Find where the given text appears and provide that cell's center as (x, y) coordinate. 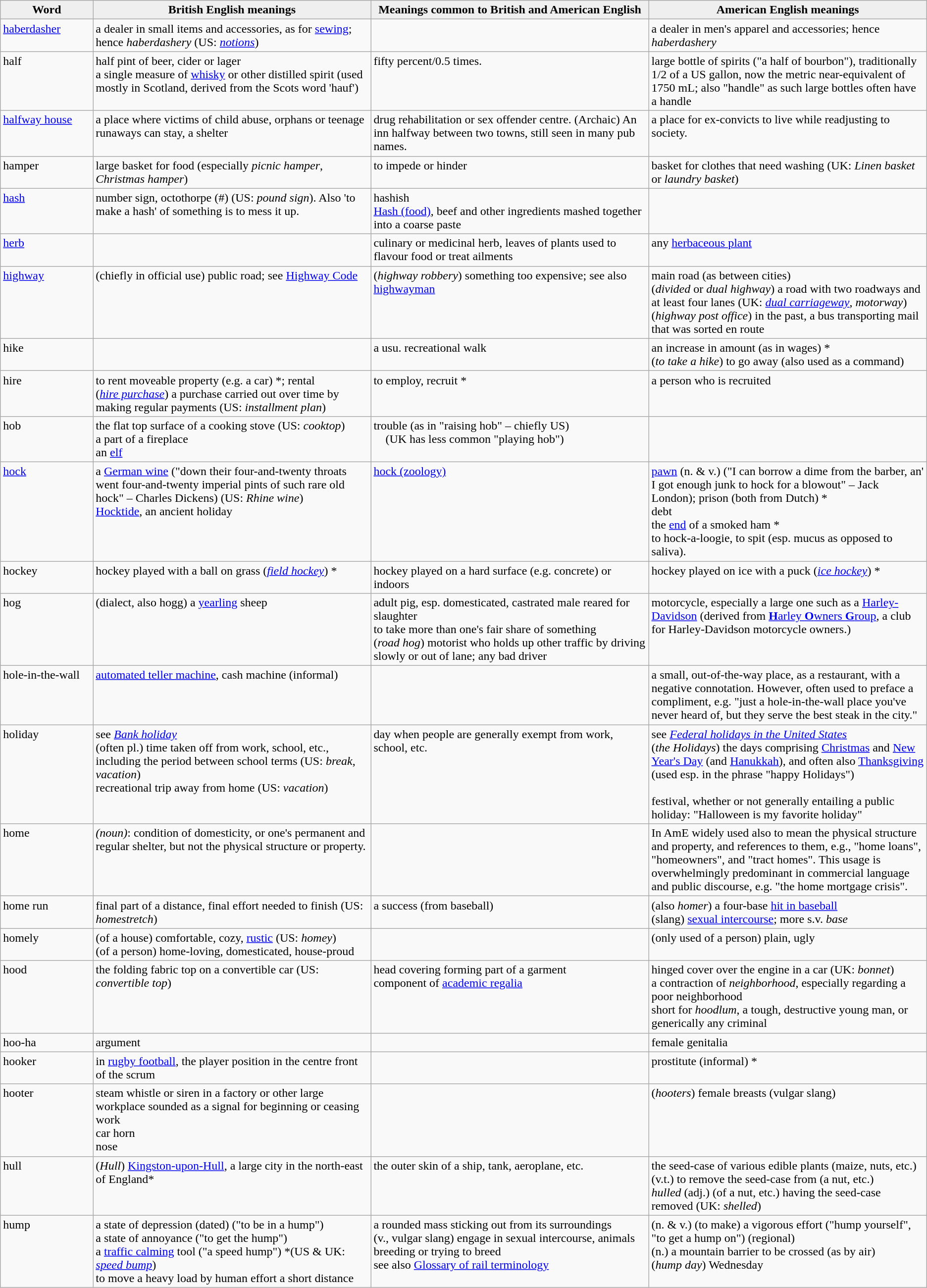
hockey (47, 577)
hashishHash (food), beef and other ingredients mashed together into a coarse paste (510, 211)
herb (47, 250)
culinary or medicinal herb, leaves of plants used to flavour food or treat ailments (510, 250)
hock (zoology) (510, 511)
hoo-ha (47, 1042)
(noun): condition of domesticity, or one's permanent and regular shelter, but not the physical structure or property. (232, 860)
(Hull) Kingston-upon-Hull, a large city in the north-east of England* (232, 1186)
a place where victims of child abuse, orphans or teenage runaways can stay, a shelter (232, 133)
drug rehabilitation or sex offender centre. (Archaic) An inn halfway between two towns, still seen in many pub names. (510, 133)
number sign, octothorpe (#) (US: pound sign). Also 'to make a hash' of something is to mess it up. (232, 211)
hash (47, 211)
(also homer) a four-base hit in baseball(slang) sexual intercourse; more s.v. base (787, 912)
hockey played with a ball on grass (field hockey) * (232, 577)
(chiefly in official use) public road; see Highway Code (232, 302)
a place for ex-convicts to live while readjusting to society. (787, 133)
basket for clothes that need washing (UK: Linen basket or laundry basket) (787, 172)
prostitute (informal) * (787, 1068)
holiday (47, 774)
hog (47, 630)
an increase in amount (as in wages) *(to take a hike) to go away (also used as a command) (787, 355)
large basket for food (especially picnic hamper, Christmas hamper) (232, 172)
argument (232, 1042)
hock (47, 511)
steam whistle or siren in a factory or other large workplace sounded as a signal for beginning or ceasing workcar hornnose (232, 1120)
to impede or hinder (510, 172)
a dealer in men's apparel and accessories; hence haberdashery (787, 36)
(highway robbery) something too expensive; see also highwayman (510, 302)
hamper (47, 172)
a usu. recreational walk (510, 355)
automated teller machine, cash machine (informal) (232, 696)
(hooters) female breasts (vulgar slang) (787, 1120)
to rent moveable property (e.g. a car) *; rental(hire purchase) a purchase carried out over time by making regular payments (US: installment plan) (232, 393)
half (47, 81)
hull (47, 1186)
haberdasher (47, 36)
home run (47, 912)
homely (47, 944)
trouble (as in "raising hob" – chiefly US) (UK has less common "playing hob") (510, 439)
(dialect, also hogg) a yearling sheep (232, 630)
hike (47, 355)
highway (47, 302)
British English meanings (232, 10)
the folding fabric top on a convertible car (US: convertible top) (232, 997)
a success (from baseball) (510, 912)
half pint of beer, cider or lagera single measure of whisky or other distilled spirit (used mostly in Scotland, derived from the Scots word 'hauf') (232, 81)
female genitalia (787, 1042)
head covering forming part of a garmentcomponent of academic regalia (510, 997)
hob (47, 439)
hood (47, 997)
Meanings common to British and American English (510, 10)
hump (47, 1251)
Word (47, 10)
hire (47, 393)
hole-in-the-wall (47, 696)
the flat top surface of a cooking stove (US: cooktop)a part of a fireplacean elf (232, 439)
a person who is recruited (787, 393)
the outer skin of a ship, tank, aeroplane, etc. (510, 1186)
fifty percent/0.5 times. (510, 81)
halfway house (47, 133)
to employ, recruit * (510, 393)
day when people are generally exempt from work, school, etc. (510, 774)
(of a house) comfortable, cozy, rustic (US: homey)(of a person) home-loving, domesticated, house-proud (232, 944)
hooker (47, 1068)
final part of a distance, final effort needed to finish (US: homestretch) (232, 912)
(only used of a person) plain, ugly (787, 944)
a dealer in small items and accessories, as for sewing; hence haberdashery (US: notions) (232, 36)
in rugby football, the player position in the centre front of the scrum (232, 1068)
hockey played on a hard surface (e.g. concrete) or indoors (510, 577)
hooter (47, 1120)
American English meanings (787, 10)
motorcycle, especially a large one such as a Harley-Davidson (derived from Harley Owners Group, a club for Harley-Davidson motorcycle owners.) (787, 630)
hockey played on ice with a puck (ice hockey) * (787, 577)
home (47, 860)
any herbaceous plant (787, 250)
